Pinpoint the cell where the given text exists, returning its (x, y) midpoint coordinate. 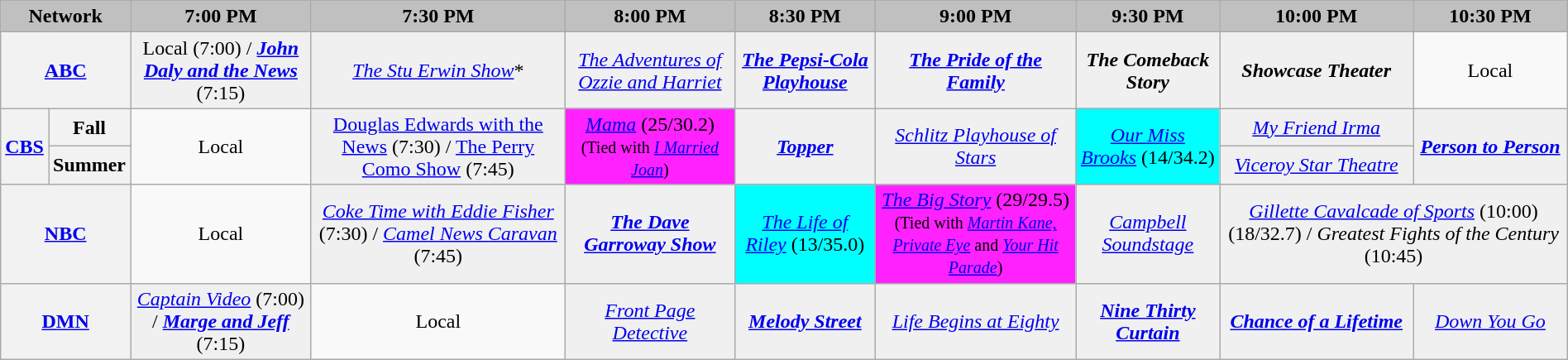
The Stu Erwin Show* (438, 70)
10:00 PM (1317, 17)
Person to Person (1490, 146)
Douglas Edwards with the News (7:30) / The Perry Como Show (7:45) (438, 146)
Life Begins at Eighty (976, 321)
CBS (25, 146)
The Adventures of Ozzie and Harriet (650, 70)
9:30 PM (1148, 17)
Mama (25/30.2)(Tied with I Married Joan) (650, 146)
Chance of a Lifetime (1317, 321)
Topper (805, 146)
Coke Time with Eddie Fisher (7:30) / Camel News Caravan (7:45) (438, 233)
8:30 PM (805, 17)
Local (7:00) / John Daly and the News (7:15) (222, 70)
Fall (89, 127)
Captain Video (7:00) / Marge and Jeff (7:15) (222, 321)
Schlitz Playhouse of Stars (976, 146)
7:00 PM (222, 17)
9:00 PM (976, 17)
The Comeback Story (1148, 70)
The Dave Garroway Show (650, 233)
10:30 PM (1490, 17)
DMN (66, 321)
The Big Story (29/29.5)(Tied with Martin Kane, Private Eye and Your Hit Parade) (976, 233)
Down You Go (1490, 321)
Our Miss Brooks (14/34.2) (1148, 146)
The Pride of the Family (976, 70)
NBC (66, 233)
The Life of Riley (13/35.0) (805, 233)
Melody Street (805, 321)
Viceroy Star Theatre (1317, 166)
ABC (66, 70)
My Friend Irma (1317, 127)
Nine Thirty Curtain (1148, 321)
Front Page Detective (650, 321)
7:30 PM (438, 17)
Showcase Theater (1317, 70)
The Pepsi-Cola Playhouse (805, 70)
Summer (89, 166)
8:00 PM (650, 17)
Gillette Cavalcade of Sports (10:00) (18/32.7) / Greatest Fights of the Century (10:45) (1394, 233)
Campbell Soundstage (1148, 233)
Network (66, 17)
